Detect which cell encompasses the target text, then output its (x, y) center coordinate. 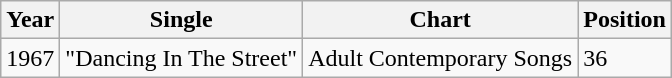
36 (625, 58)
Year (30, 20)
1967 (30, 58)
Chart (440, 20)
Single (182, 20)
Position (625, 20)
"Dancing In The Street" (182, 58)
Adult Contemporary Songs (440, 58)
